Output the (x, y) coordinate of the center of the cell containing the given text.  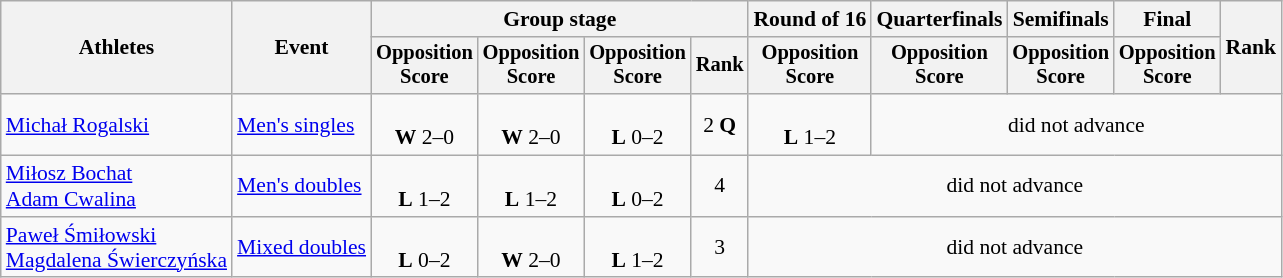
Group stage (560, 19)
Quarterfinals (939, 19)
Michał Rogalski (116, 124)
Men's doubles (302, 186)
2 Q (720, 124)
4 (720, 186)
Round of 16 (810, 19)
Semifinals (1060, 19)
Men's singles (302, 124)
Event (302, 48)
Final (1168, 19)
3 (720, 248)
Mixed doubles (302, 248)
Paweł ŚmiłowskiMagdalena Świerczyńska (116, 248)
Athletes (116, 48)
Miłosz BochatAdam Cwalina (116, 186)
